Capture the cell that displays the provided text and extract its [X, Y] central coordinate. 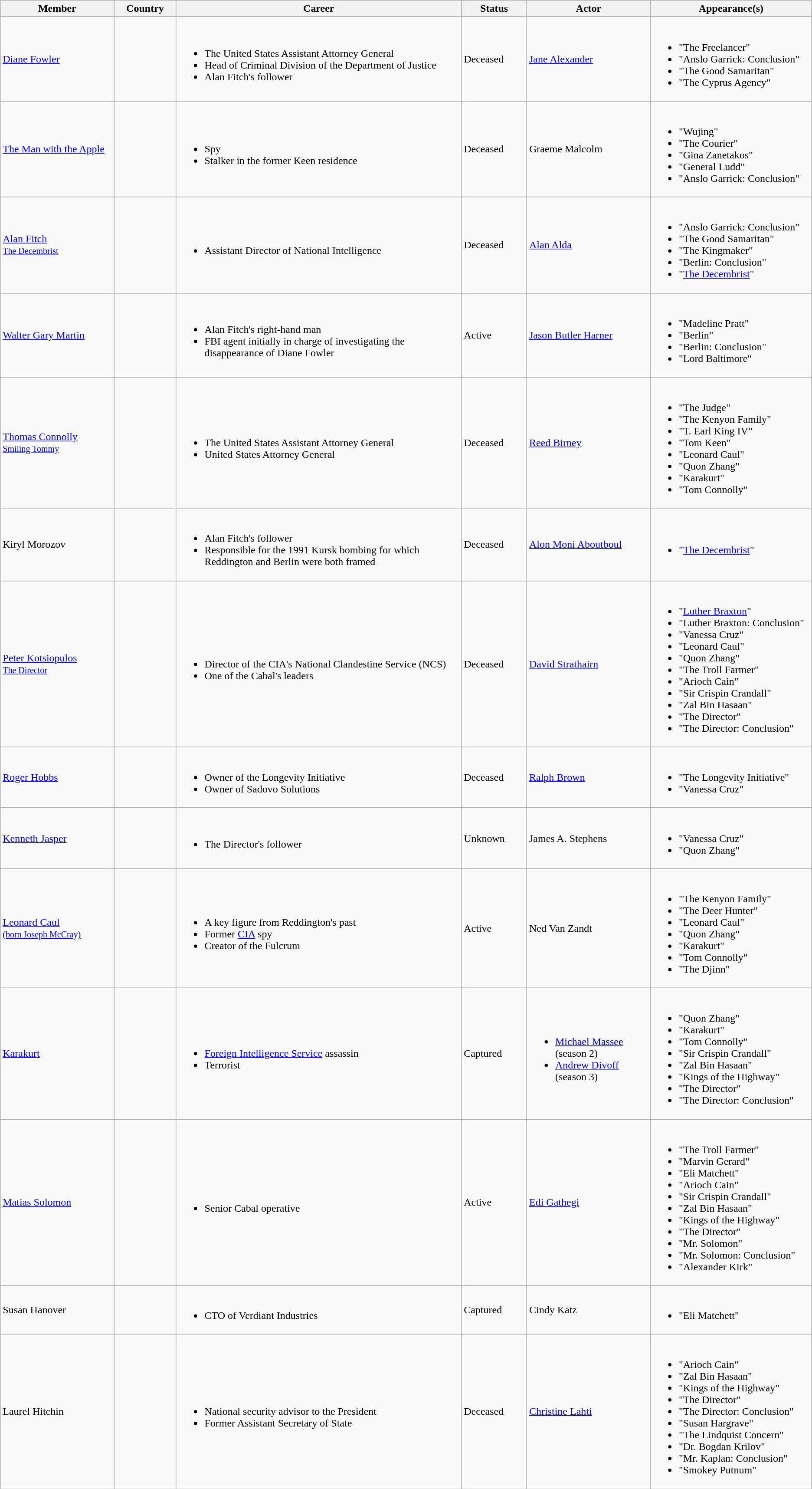
Kenneth Jasper [57, 838]
Career [319, 9]
The Director's follower [319, 838]
Alan Fitch's followerResponsible for the 1991 Kursk bombing for which Reddington and Berlin were both framed [319, 544]
"Wujing""The Courier""Gina Zanetakos""General Ludd""Anslo Garrick: Conclusion" [731, 149]
Unknown [494, 838]
"The Kenyon Family" "The Deer Hunter""Leonard Caul""Quon Zhang""Karakurt""Tom Connolly""The Djinn" [731, 928]
Michael Massee (season 2)Andrew Divoff (season 3) [588, 1053]
Alan FitchThe Decembrist [57, 245]
Jane Alexander [588, 59]
Status [494, 9]
Laurel Hitchin [57, 1412]
Member [57, 9]
"The Longevity Initiative""Vanessa Cruz" [731, 777]
Ned Van Zandt [588, 928]
The United States Assistant Attorney GeneralUnited States Attorney General [319, 443]
"Quon Zhang""Karakurt""Tom Connolly""Sir Crispin Crandall""Zal Bin Hasaan""Kings of the Highway""The Director""The Director: Conclusion" [731, 1053]
Peter KotsiopulosThe Director [57, 664]
A key figure from Reddington's pastFormer CIA spyCreator of the Fulcrum [319, 928]
National security advisor to the PresidentFormer Assistant Secretary of State [319, 1412]
Edi Gathegi [588, 1202]
Christine Lahti [588, 1412]
Jason Butler Harner [588, 335]
Roger Hobbs [57, 777]
Susan Hanover [57, 1310]
Actor [588, 9]
"Vanessa Cruz""Quon Zhang" [731, 838]
Alan Alda [588, 245]
The United States Assistant Attorney GeneralHead of Criminal Division of the Department of JusticeAlan Fitch's follower [319, 59]
"The Judge""The Kenyon Family""T. Earl King IV""Tom Keen""Leonard Caul""Quon Zhang""Karakurt""Tom Connolly" [731, 443]
Alon Moni Aboutboul [588, 544]
Leonard Caul(born Joseph McCray) [57, 928]
David Strathairn [588, 664]
"The Freelancer""Anslo Garrick: Conclusion""The Good Samaritan""The Cyprus Agency" [731, 59]
Foreign Intelligence Service assassinTerrorist [319, 1053]
"Eli Matchett" [731, 1310]
Diane Fowler [57, 59]
The Man with the Apple [57, 149]
CTO of Verdiant Industries [319, 1310]
Graeme Malcolm [588, 149]
Cindy Katz [588, 1310]
Kiryl Morozov [57, 544]
Director of the CIA's National Clandestine Service (NCS)One of the Cabal's leaders [319, 664]
Assistant Director of National Intelligence [319, 245]
SpyStalker in the former Keen residence [319, 149]
Walter Gary Martin [57, 335]
"The Decembrist" [731, 544]
Karakurt [57, 1053]
James A. Stephens [588, 838]
"Madeline Pratt""Berlin""Berlin: Conclusion""Lord Baltimore" [731, 335]
Ralph Brown [588, 777]
Thomas ConnollySmiling Tommy [57, 443]
Appearance(s) [731, 9]
"Anslo Garrick: Conclusion""The Good Samaritan""The Kingmaker""Berlin: Conclusion""The Decembrist" [731, 245]
Country [145, 9]
Reed Birney [588, 443]
Alan Fitch's right-hand manFBI agent initially in charge of investigating the disappearance of Diane Fowler [319, 335]
Owner of the Longevity InitiativeOwner of Sadovo Solutions [319, 777]
Senior Cabal operative [319, 1202]
Matias Solomon [57, 1202]
